Search for the cell housing the specified text and yield its (x, y) center coordinate. 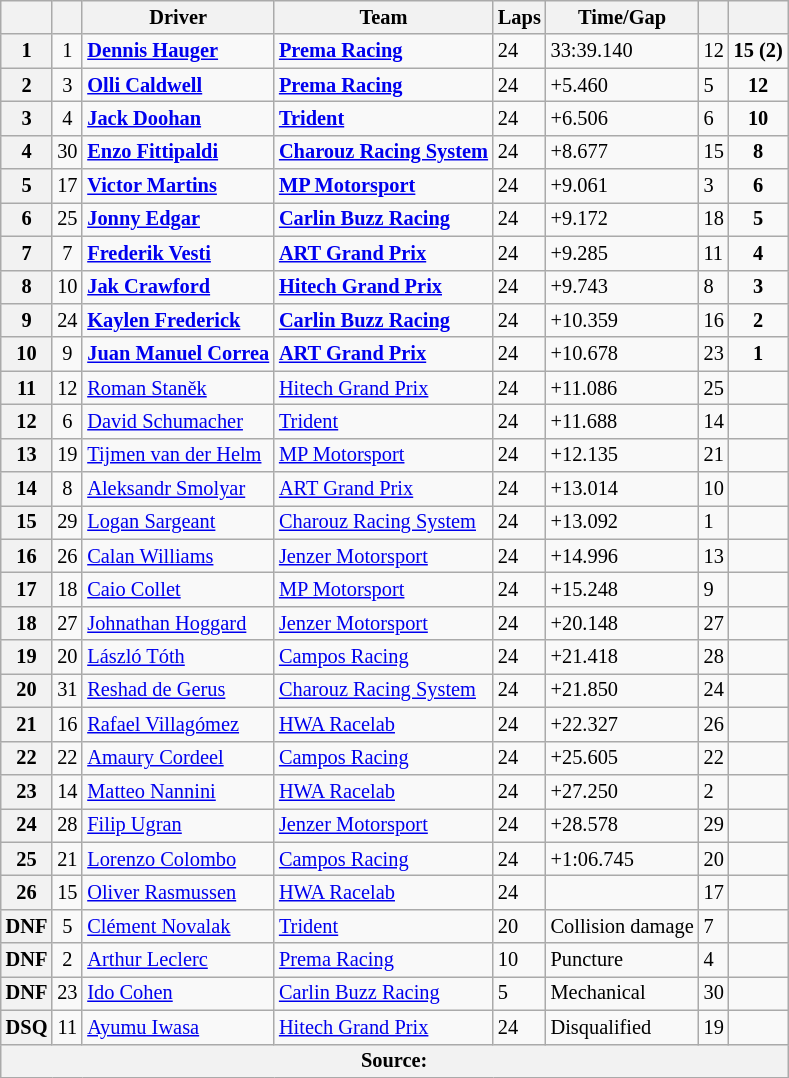
Aleksandr Smolyar (178, 489)
+28.578 (622, 825)
Logan Sargeant (178, 522)
+21.850 (622, 690)
+12.135 (622, 455)
Olli Caldwell (178, 85)
Oliver Rasmussen (178, 892)
+11.086 (622, 388)
Amaury Cordeel (178, 758)
Arthur Leclerc (178, 960)
+9.061 (622, 186)
Clément Novalak (178, 926)
+13.014 (622, 489)
+10.359 (622, 320)
+10.678 (622, 354)
Frederik Vesti (178, 253)
Puncture (622, 960)
Matteo Nannini (178, 791)
+11.688 (622, 421)
Filip Ugran (178, 825)
Enzo Fittipaldi (178, 152)
+20.148 (622, 623)
+21.418 (622, 657)
László Tóth (178, 657)
+5.460 (622, 85)
31 (67, 690)
+27.250 (622, 791)
Ayumu Iwasa (178, 1027)
+13.092 (622, 522)
+1:06.745 (622, 859)
+25.605 (622, 758)
+14.996 (622, 556)
Ido Cohen (178, 993)
Dennis Hauger (178, 51)
33:39.140 (622, 51)
+9.172 (622, 219)
Reshad de Gerus (178, 690)
Juan Manuel Correa (178, 354)
Mechanical (622, 993)
Disqualified (622, 1027)
DSQ (27, 1027)
Jak Crawford (178, 287)
Victor Martins (178, 186)
Johnathan Hoggard (178, 623)
+9.743 (622, 287)
+15.248 (622, 589)
Tijmen van der Helm (178, 455)
Rafael Villagómez (178, 724)
Caio Collet (178, 589)
Source: (394, 1061)
+22.327 (622, 724)
15 (2) (758, 51)
David Schumacher (178, 421)
Laps (520, 17)
Team (384, 17)
Time/Gap (622, 17)
Driver (178, 17)
Jonny Edgar (178, 219)
Roman Staněk (178, 388)
Collision damage (622, 926)
+8.677 (622, 152)
Lorenzo Colombo (178, 859)
+6.506 (622, 118)
+9.285 (622, 253)
Calan Williams (178, 556)
Jack Doohan (178, 118)
Kaylen Frederick (178, 320)
